For the text-containing cell, return its midpoint in [x, y] coordinate format. 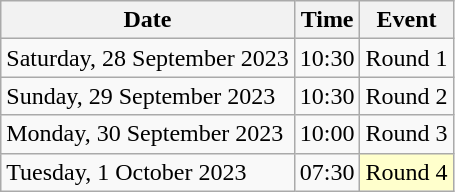
Round 1 [406, 58]
Date [148, 20]
Time [327, 20]
Event [406, 20]
10:00 [327, 134]
Monday, 30 September 2023 [148, 134]
Saturday, 28 September 2023 [148, 58]
07:30 [327, 172]
Tuesday, 1 October 2023 [148, 172]
Round 4 [406, 172]
Round 3 [406, 134]
Sunday, 29 September 2023 [148, 96]
Round 2 [406, 96]
